Return the [X, Y] coordinate for the center point of the cell that contains the specified text.  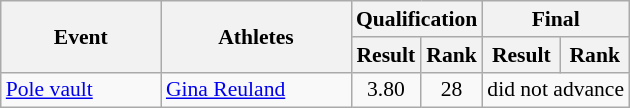
28 [452, 90]
3.80 [386, 90]
did not advance [556, 90]
Final [556, 19]
Athletes [256, 36]
Gina Reuland [256, 90]
Pole vault [81, 90]
Qualification [416, 19]
Event [81, 36]
